Locate the cell with the specified text and output its [X, Y] center coordinate. 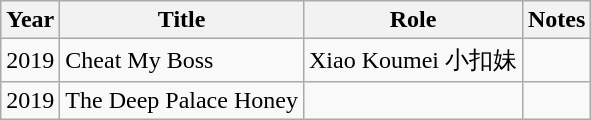
Role [412, 20]
The Deep Palace Honey [182, 100]
Xiao Koumei 小扣妹 [412, 60]
Cheat My Boss [182, 60]
Notes [556, 20]
Title [182, 20]
Year [30, 20]
